Output the [X, Y] coordinate of the center of the cell containing the given text.  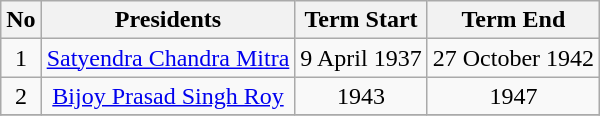
Term End [513, 20]
Satyendra Chandra Mitra [168, 58]
No [21, 20]
Bijoy Prasad Singh Roy [168, 96]
Term Start [361, 20]
1947 [513, 96]
2 [21, 96]
Presidents [168, 20]
1 [21, 58]
1943 [361, 96]
27 October 1942 [513, 58]
9 April 1937 [361, 58]
